Scan for the cell matching the given text and deliver its (X, Y) coordinate at center. 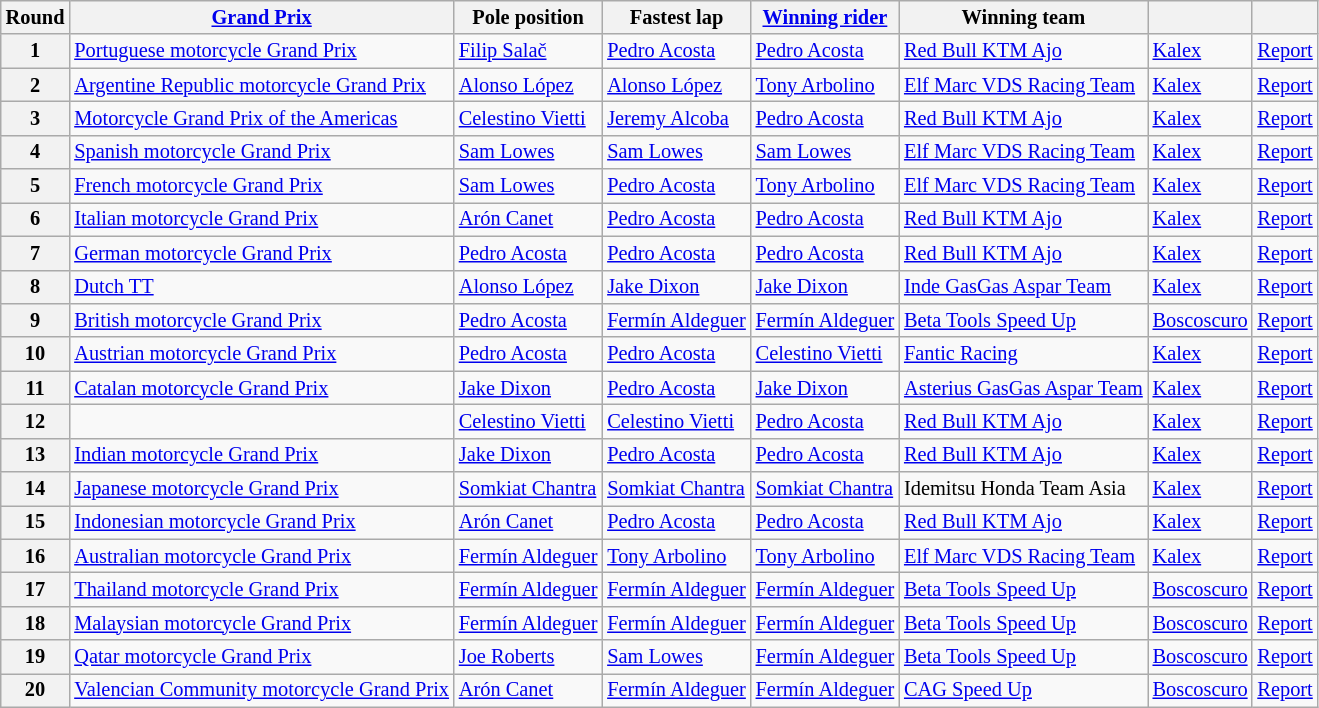
Fantic Racing (1024, 354)
15 (36, 522)
CAG Speed Up (1024, 690)
17 (36, 589)
5 (36, 186)
16 (36, 556)
Jeremy Alcoba (676, 118)
Catalan motorcycle Grand Prix (262, 388)
7 (36, 253)
10 (36, 354)
1 (36, 51)
13 (36, 455)
Inde GasGas Aspar Team (1024, 287)
8 (36, 287)
9 (36, 320)
19 (36, 657)
Pole position (528, 17)
Dutch TT (262, 287)
Winning team (1024, 17)
Filip Salač (528, 51)
Fastest lap (676, 17)
2 (36, 85)
Indonesian motorcycle Grand Prix (262, 522)
British motorcycle Grand Prix (262, 320)
French motorcycle Grand Prix (262, 186)
Portuguese motorcycle Grand Prix (262, 51)
Indian motorcycle Grand Prix (262, 455)
Thailand motorcycle Grand Prix (262, 589)
Winning rider (825, 17)
Austrian motorcycle Grand Prix (262, 354)
Valencian Community motorcycle Grand Prix (262, 690)
Italian motorcycle Grand Prix (262, 219)
20 (36, 690)
Qatar motorcycle Grand Prix (262, 657)
Asterius GasGas Aspar Team (1024, 388)
11 (36, 388)
Argentine Republic motorcycle Grand Prix (262, 85)
Joe Roberts (528, 657)
4 (36, 152)
Malaysian motorcycle Grand Prix (262, 623)
Motorcycle Grand Prix of the Americas (262, 118)
6 (36, 219)
Idemitsu Honda Team Asia (1024, 489)
3 (36, 118)
14 (36, 489)
12 (36, 421)
Spanish motorcycle Grand Prix (262, 152)
Round (36, 17)
Australian motorcycle Grand Prix (262, 556)
Japanese motorcycle Grand Prix (262, 489)
Grand Prix (262, 17)
18 (36, 623)
German motorcycle Grand Prix (262, 253)
